Find where the given text appears and provide that cell's center as [x, y] coordinate. 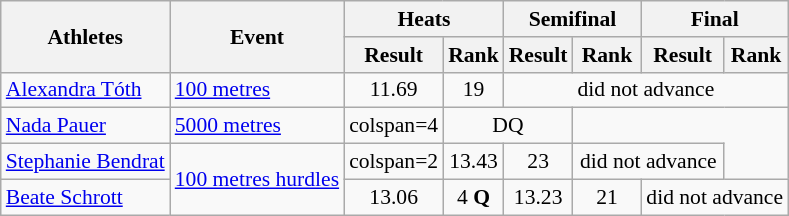
colspan=4 [394, 126]
Final [714, 19]
Alexandra Tóth [86, 90]
100 metres hurdles [257, 180]
11.69 [394, 90]
13.43 [474, 162]
Heats [424, 19]
5000 metres [257, 126]
colspan=2 [394, 162]
Beate Schrott [86, 197]
23 [538, 162]
Semifinal [573, 19]
Nada Pauer [86, 126]
4 Q [474, 197]
19 [474, 90]
13.06 [394, 197]
DQ [508, 126]
13.23 [538, 197]
21 [608, 197]
Event [257, 36]
Stephanie Bendrat [86, 162]
100 metres [257, 90]
Athletes [86, 36]
